Capture the cell that displays the provided text and extract its [x, y] central coordinate. 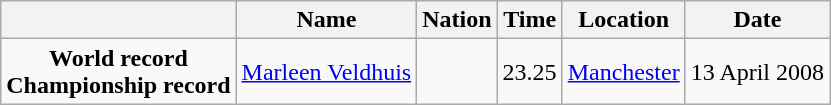
Nation [457, 20]
23.25 [530, 72]
Manchester [624, 72]
World recordChampionship record [118, 72]
Time [530, 20]
13 April 2008 [757, 72]
Date [757, 20]
Marleen Veldhuis [326, 72]
Location [624, 20]
Name [326, 20]
